Capture the cell that displays the provided text and extract its (x, y) central coordinate. 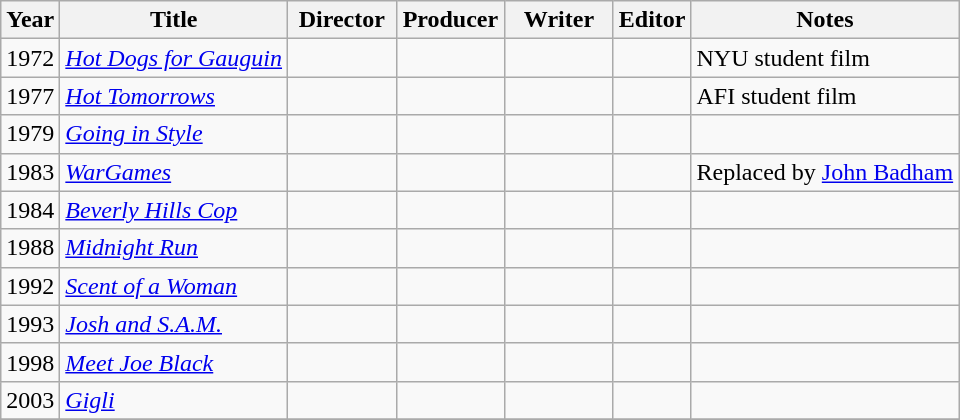
1992 (30, 286)
1977 (30, 96)
1972 (30, 58)
Gigli (174, 400)
AFI student film (825, 96)
1998 (30, 362)
Editor (652, 20)
Going in Style (174, 134)
Writer (560, 20)
Year (30, 20)
Title (174, 20)
Meet Joe Black (174, 362)
Scent of a Woman (174, 286)
1988 (30, 248)
Replaced by John Badham (825, 172)
Director (342, 20)
1984 (30, 210)
Hot Dogs for Gauguin (174, 58)
Hot Tomorrows (174, 96)
NYU student film (825, 58)
1983 (30, 172)
1993 (30, 324)
2003 (30, 400)
WarGames (174, 172)
Josh and S.A.M. (174, 324)
Notes (825, 20)
1979 (30, 134)
Midnight Run (174, 248)
Producer (450, 20)
Beverly Hills Cop (174, 210)
